Return the (x, y) coordinate for the center point of the cell that contains the specified text.  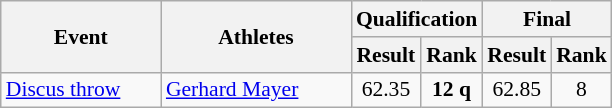
12 q (452, 90)
Athletes (256, 36)
8 (582, 90)
62.35 (386, 90)
Discus throw (81, 90)
Event (81, 36)
Gerhard Mayer (256, 90)
Final (546, 19)
62.85 (516, 90)
Qualification (416, 19)
